Return the (X, Y) coordinate for the center point of the cell that contains the specified text.  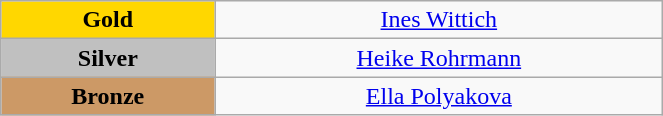
Gold (108, 20)
Bronze (108, 96)
Ines Wittich (439, 20)
Silver (108, 58)
Ella Polyakova (439, 96)
Heike Rohrmann (439, 58)
